Detect which cell encompasses the target text, then output its (X, Y) center coordinate. 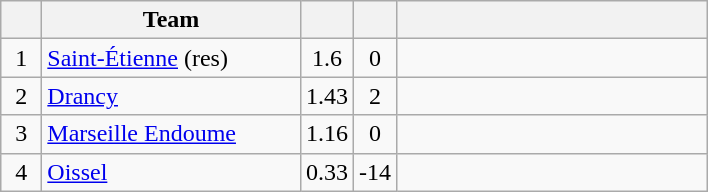
Marseille Endoume (172, 134)
Drancy (172, 96)
0.33 (326, 172)
Team (172, 20)
4 (22, 172)
Oissel (172, 172)
1 (22, 58)
1.16 (326, 134)
-14 (374, 172)
Saint-Étienne (res) (172, 58)
1.6 (326, 58)
3 (22, 134)
1.43 (326, 96)
